Locate the cell with the specified text and output its (X, Y) center coordinate. 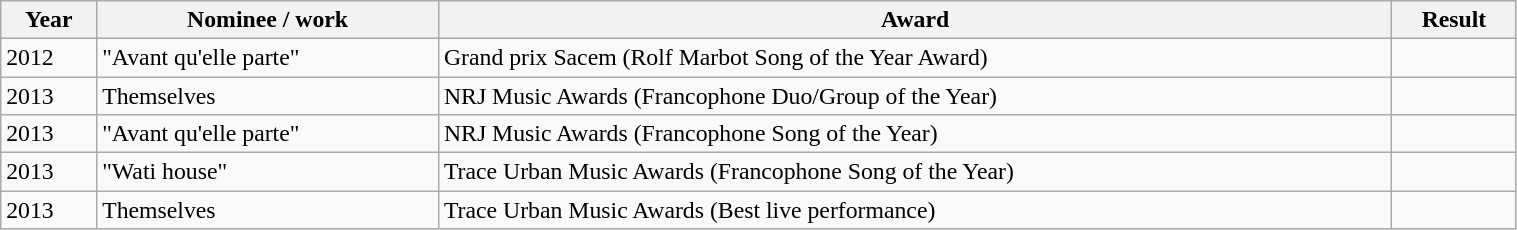
Result (1454, 20)
NRJ Music Awards (Francophone Duo/Group of the Year) (914, 96)
Trace Urban Music Awards (Francophone Song of the Year) (914, 171)
Year (49, 20)
Award (914, 20)
"Wati house" (268, 171)
Nominee / work (268, 20)
Grand prix Sacem (Rolf Marbot Song of the Year Award) (914, 58)
2012 (49, 58)
NRJ Music Awards (Francophone Song of the Year) (914, 133)
Trace Urban Music Awards (Best live performance) (914, 209)
